Capture the cell that displays the provided text and extract its (x, y) central coordinate. 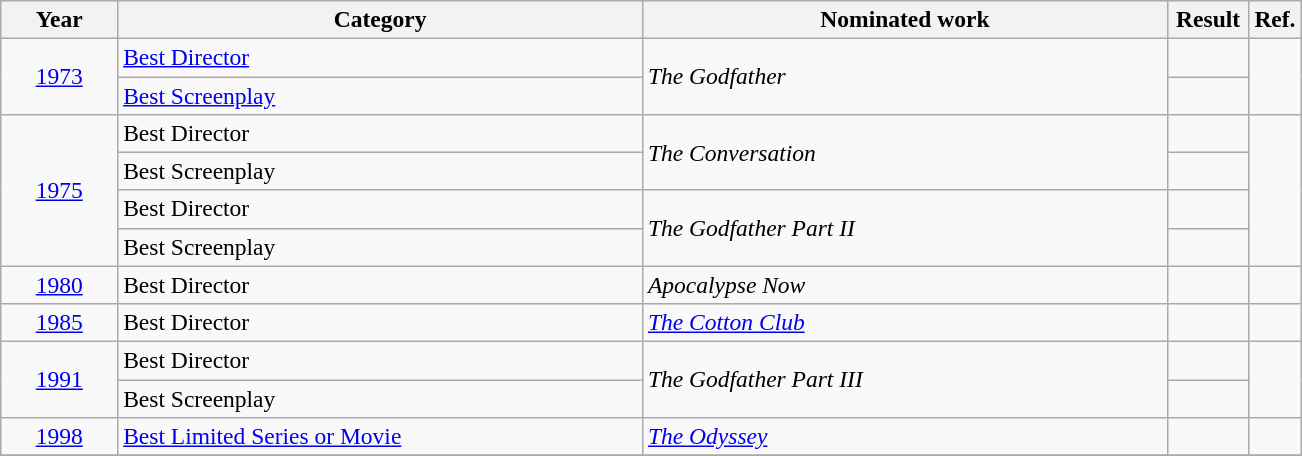
1975 (60, 190)
Result (1208, 19)
1991 (60, 379)
Nominated work (906, 19)
The Odyssey (906, 436)
1973 (60, 76)
1985 (60, 322)
The Conversation (906, 152)
The Cotton Club (906, 322)
1998 (60, 436)
The Godfather Part III (906, 379)
1980 (60, 285)
Category (380, 19)
Best Limited Series or Movie (380, 436)
Ref. (1275, 19)
Apocalypse Now (906, 285)
The Godfather (906, 76)
Year (60, 19)
The Godfather Part II (906, 228)
